Output the [X, Y] coordinate of the center of the cell containing the given text.  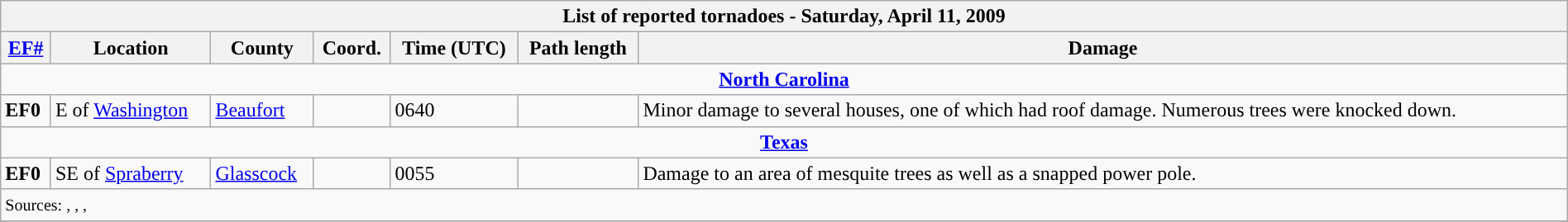
0055 [454, 173]
Sources: , , , [784, 205]
SE of Spraberry [131, 173]
Location [131, 48]
Damage to an area of mesquite trees as well as a snapped power pole. [1103, 173]
Texas [784, 142]
County [262, 48]
Beaufort [262, 111]
Time (UTC) [454, 48]
E of Washington [131, 111]
EF# [26, 48]
Path length [578, 48]
Glasscock [262, 173]
North Carolina [784, 79]
Coord. [352, 48]
Minor damage to several houses, one of which had roof damage. Numerous trees were knocked down. [1103, 111]
0640 [454, 111]
List of reported tornadoes - Saturday, April 11, 2009 [784, 17]
Damage [1103, 48]
